Output the [X, Y] coordinate of the center of the cell containing the given text.  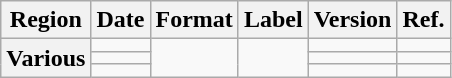
Region [46, 20]
Various [46, 58]
Label [273, 20]
Date [120, 20]
Ref. [424, 20]
Format [194, 20]
Version [352, 20]
